Scan for the cell matching the given text and deliver its [x, y] coordinate at center. 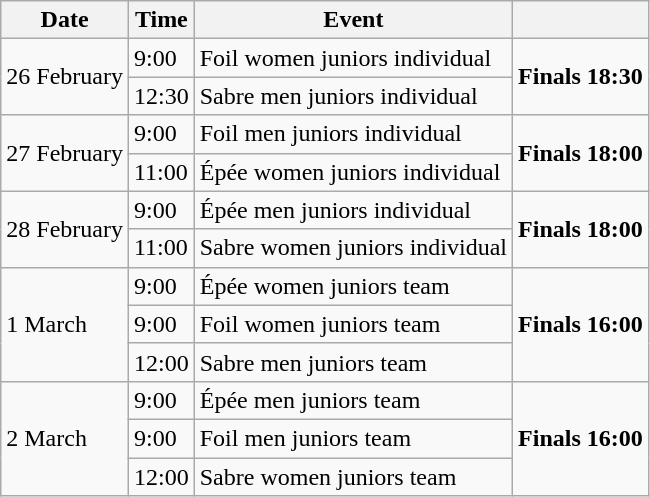
Event [353, 20]
Sabre women juniors team [353, 477]
Épée women juniors individual [353, 172]
Date [65, 20]
Finals 18:30 [581, 77]
Sabre men juniors individual [353, 96]
Time [161, 20]
Foil women juniors individual [353, 58]
Sabre men juniors team [353, 362]
1 March [65, 324]
Épée women juniors team [353, 286]
Foil men juniors team [353, 438]
Épée men juniors individual [353, 210]
26 February [65, 77]
Épée men juniors team [353, 400]
Foil women juniors team [353, 324]
27 February [65, 153]
2 March [65, 438]
Foil men juniors individual [353, 134]
Sabre women juniors individual [353, 248]
12:30 [161, 96]
28 February [65, 229]
